Identify which cell holds the provided text, then report its (x, y) central coordinate. 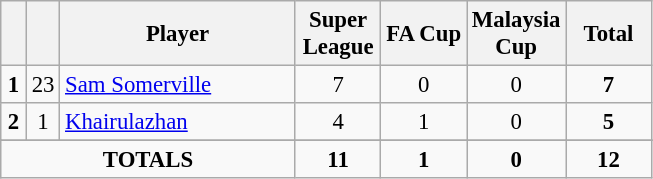
Malaysia Cup (516, 34)
11 (338, 160)
12 (609, 160)
23 (42, 85)
Super League (338, 34)
TOTALS (148, 160)
FA Cup (424, 34)
Total (609, 34)
4 (338, 122)
2 (14, 122)
Player (178, 34)
Sam Somerville (178, 85)
5 (609, 122)
Khairulazhan (178, 122)
